Locate the cell with the specified text and output its [x, y] center coordinate. 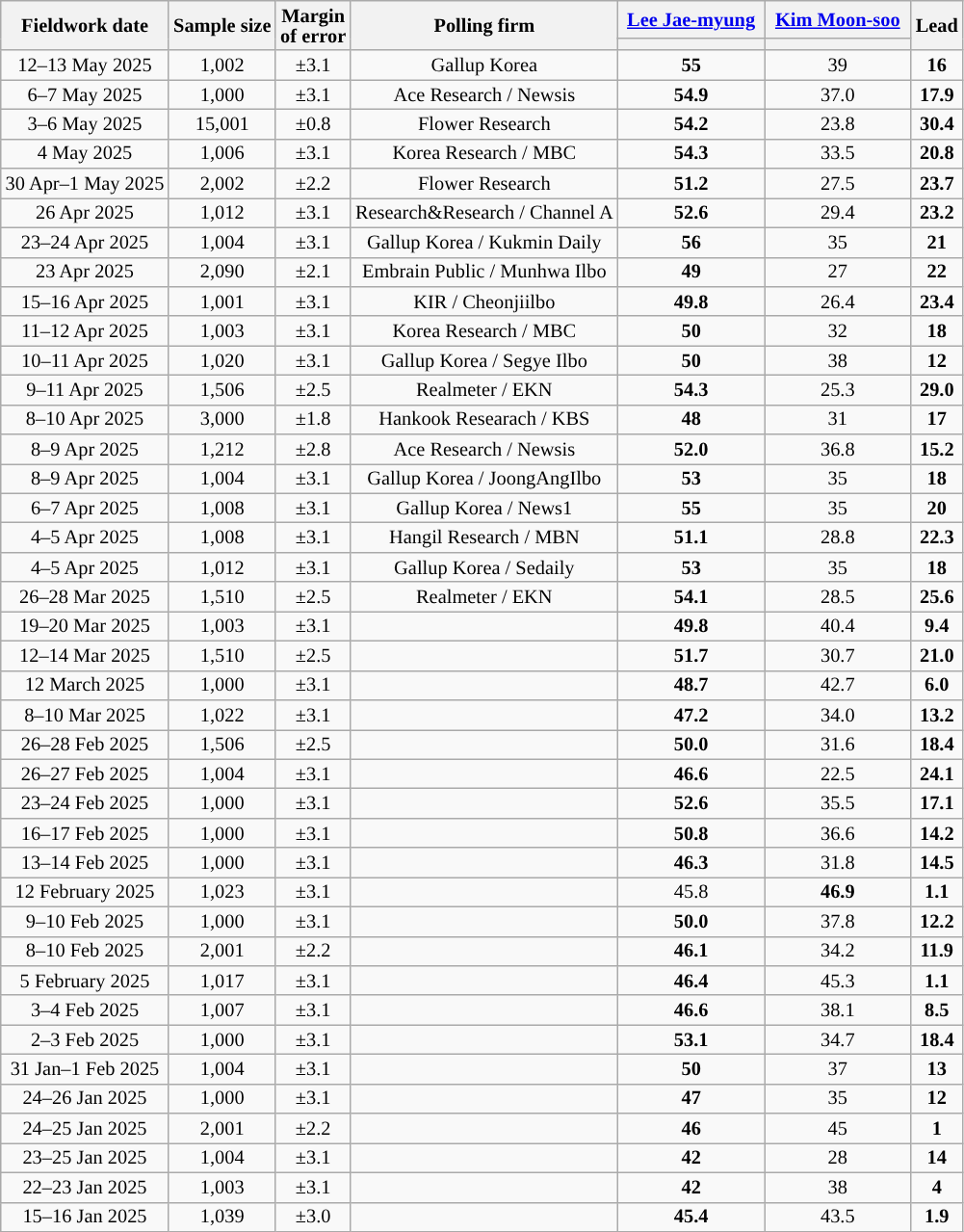
56 [691, 243]
1,001 [221, 301]
23.2 [937, 212]
30.7 [838, 655]
15–16 Apr 2025 [85, 301]
45.8 [691, 892]
28 [838, 1158]
47 [691, 1098]
4 May 2025 [85, 154]
46.9 [838, 892]
19–20 Mar 2025 [85, 626]
54.2 [691, 123]
17.1 [937, 803]
Gallup Korea / Sedaily [483, 566]
Gallup Korea / Segye Ilbo [483, 360]
6–7 May 2025 [85, 94]
28.5 [838, 597]
26–28 Mar 2025 [85, 597]
23–24 Feb 2025 [85, 803]
8–10 Feb 2025 [85, 952]
25.6 [937, 597]
28.8 [838, 537]
12 February 2025 [85, 892]
12 March 2025 [85, 686]
9–10 Feb 2025 [85, 921]
51.7 [691, 655]
23.7 [937, 183]
29.4 [838, 212]
±1.8 [313, 420]
48.7 [691, 686]
14 [937, 1158]
54.9 [691, 94]
24–25 Jan 2025 [85, 1129]
50.8 [691, 832]
36.8 [838, 449]
9.4 [937, 626]
Gallup Korea / Kukmin Daily [483, 243]
17.9 [937, 94]
13.2 [937, 715]
6.0 [937, 686]
24–26 Jan 2025 [85, 1098]
15–16 Jan 2025 [85, 1218]
±0.8 [313, 123]
9–11 Apr 2025 [85, 389]
29.0 [937, 389]
Marginof error [313, 25]
15.2 [937, 449]
51.2 [691, 183]
Embrain Public / Munhwa Ilbo [483, 272]
37 [838, 1069]
38.1 [838, 1009]
16 [937, 66]
1,212 [221, 449]
1,007 [221, 1009]
KIR / Cheonjiilbo [483, 301]
1,002 [221, 66]
39 [838, 66]
31.6 [838, 744]
Hankook Researach / KBS [483, 420]
1,022 [221, 715]
40.4 [838, 626]
8–10 Apr 2025 [85, 420]
27 [838, 272]
32 [838, 331]
30.4 [937, 123]
22–23 Jan 2025 [85, 1187]
12.2 [937, 921]
Gallup Korea / News1 [483, 509]
1 [937, 1129]
15,001 [221, 123]
Kim Moon-soo [838, 19]
31.8 [838, 863]
51.1 [691, 537]
1,020 [221, 360]
12–13 May 2025 [85, 66]
37.0 [838, 94]
21 [937, 243]
43.5 [838, 1218]
14.5 [937, 863]
24.1 [937, 774]
12–14 Mar 2025 [85, 655]
2,090 [221, 272]
47.2 [691, 715]
22 [937, 272]
46 [691, 1129]
8–10 Mar 2025 [85, 715]
45.3 [838, 981]
46.1 [691, 952]
31 [838, 420]
37.8 [838, 921]
Gallup Korea / JoongAngIlbo [483, 478]
30 Apr–1 May 2025 [85, 183]
±2.1 [313, 272]
45 [838, 1129]
11–12 Apr 2025 [85, 331]
4 [937, 1187]
Fieldwork date [85, 25]
26 Apr 2025 [85, 212]
10–11 Apr 2025 [85, 360]
45.4 [691, 1218]
2,002 [221, 183]
1,006 [221, 154]
48 [691, 420]
±3.0 [313, 1218]
1,039 [221, 1218]
11.9 [937, 952]
6–7 Apr 2025 [85, 509]
Lead [937, 25]
±2.8 [313, 449]
1.9 [937, 1218]
23–24 Apr 2025 [85, 243]
33.5 [838, 154]
52.0 [691, 449]
25.3 [838, 389]
1,017 [221, 981]
46.4 [691, 981]
35.5 [838, 803]
Research&Research / Channel A [483, 212]
26–27 Feb 2025 [85, 774]
23–25 Jan 2025 [85, 1158]
Gallup Korea [483, 66]
3–6 May 2025 [85, 123]
Hangil Research / MBN [483, 537]
1,023 [221, 892]
34.7 [838, 1040]
8.5 [937, 1009]
17 [937, 420]
34.0 [838, 715]
Lee Jae-myung [691, 19]
53.1 [691, 1040]
23.8 [838, 123]
54.1 [691, 597]
21.0 [937, 655]
16–17 Feb 2025 [85, 832]
3–4 Feb 2025 [85, 1009]
Polling firm [483, 25]
2–3 Feb 2025 [85, 1040]
36.6 [838, 832]
13 [937, 1069]
Sample size [221, 25]
23 Apr 2025 [85, 272]
22.5 [838, 774]
14.2 [937, 832]
22.3 [937, 537]
13–14 Feb 2025 [85, 863]
5 February 2025 [85, 981]
26–28 Feb 2025 [85, 744]
31 Jan–1 Feb 2025 [85, 1069]
27.5 [838, 183]
20.8 [937, 154]
26.4 [838, 301]
42.7 [838, 686]
34.2 [838, 952]
20 [937, 509]
49 [691, 272]
46.3 [691, 863]
3,000 [221, 420]
23.4 [937, 301]
